Locate the cell with the specified text and output its [x, y] center coordinate. 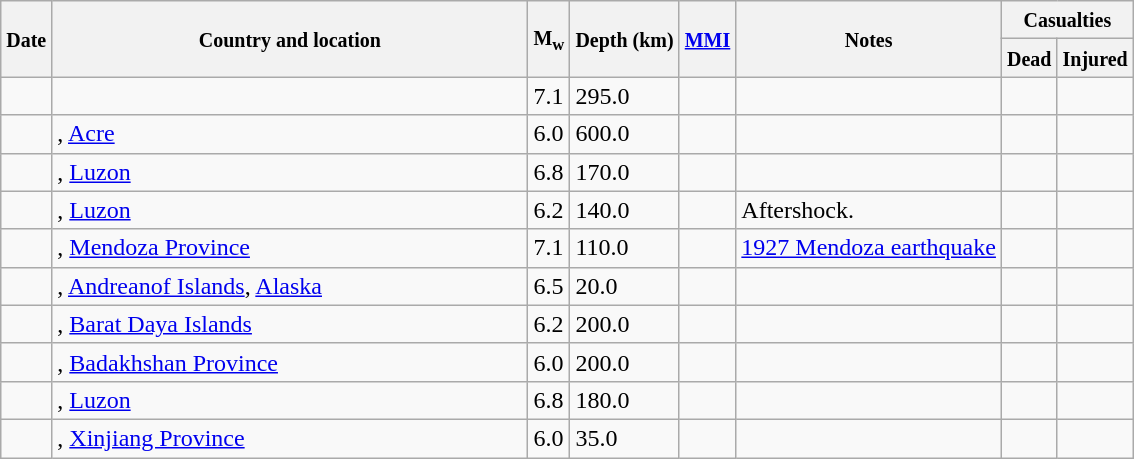
20.0 [624, 286]
110.0 [624, 248]
Date [26, 39]
Country and location [290, 39]
, Acre [290, 134]
, Badakhshan Province [290, 362]
Casualties [1067, 20]
600.0 [624, 134]
1927 Mendoza earthquake [869, 248]
Mw [549, 39]
Injured [1095, 58]
MMI [708, 39]
180.0 [624, 400]
35.0 [624, 438]
Aftershock. [869, 210]
170.0 [624, 172]
6.5 [549, 286]
Depth (km) [624, 39]
Notes [869, 39]
Dead [1029, 58]
, Xinjiang Province [290, 438]
140.0 [624, 210]
, Barat Daya Islands [290, 324]
, Mendoza Province [290, 248]
295.0 [624, 96]
, Andreanof Islands, Alaska [290, 286]
